Detect which cell encompasses the target text, then output its (X, Y) center coordinate. 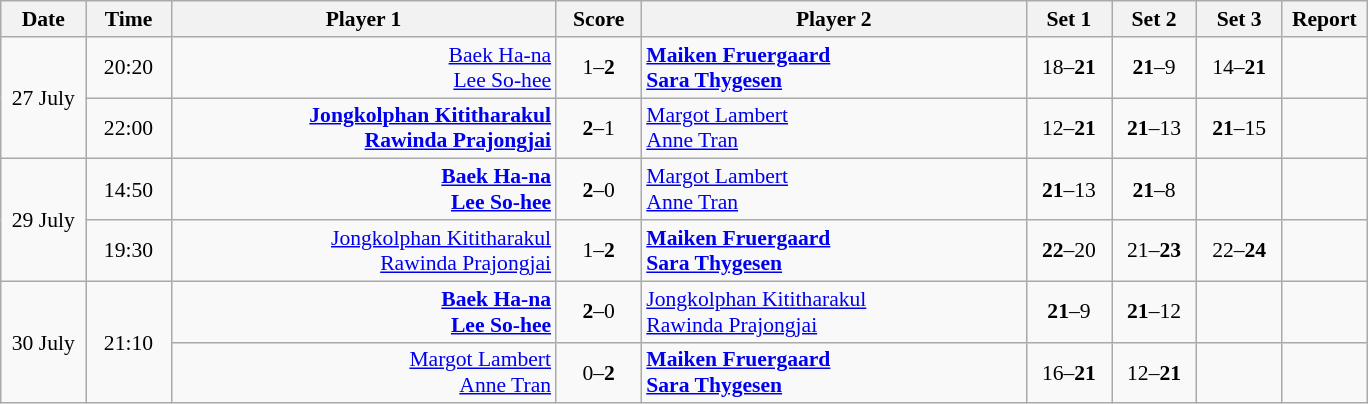
Time (128, 19)
Set 3 (1240, 19)
21–23 (1154, 250)
19:30 (128, 250)
18–21 (1068, 68)
Date (44, 19)
21–8 (1154, 190)
Score (598, 19)
Set 1 (1068, 19)
14–21 (1240, 68)
16–21 (1068, 372)
27 July (44, 98)
Report (1324, 19)
22:00 (128, 128)
30 July (44, 342)
20:20 (128, 68)
21–15 (1240, 128)
2–1 (598, 128)
22–20 (1068, 250)
0–2 (598, 372)
22–24 (1240, 250)
29 July (44, 220)
Player 1 (364, 19)
21:10 (128, 342)
21–12 (1154, 312)
Player 2 (834, 19)
14:50 (128, 190)
Set 2 (1154, 19)
